Find where the given text appears and provide that cell's center as (X, Y) coordinate. 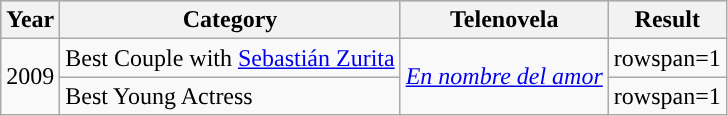
Year (30, 20)
2009 (30, 77)
Result (667, 20)
Best Young Actress (230, 96)
Telenovela (504, 20)
En nombre del amor (504, 77)
Category (230, 20)
Best Couple with Sebastián Zurita (230, 58)
